Locate the cell with the specified text and output its [X, Y] center coordinate. 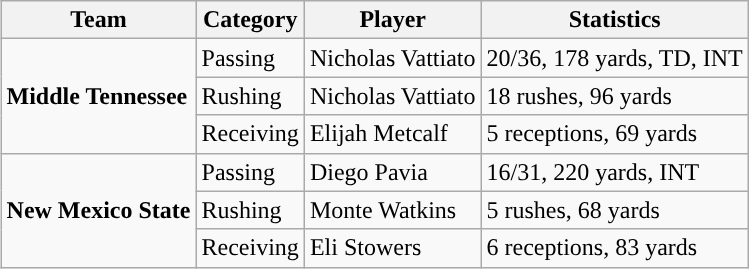
Team [98, 20]
5 receptions, 69 yards [614, 134]
Middle Tennessee [98, 96]
Player [392, 20]
16/31, 220 yards, INT [614, 172]
Diego Pavia [392, 172]
Eli Stowers [392, 248]
20/36, 178 yards, TD, INT [614, 58]
Elijah Metcalf [392, 134]
Statistics [614, 20]
Monte Watkins [392, 210]
6 receptions, 83 yards [614, 248]
New Mexico State [98, 210]
Category [250, 20]
18 rushes, 96 yards [614, 96]
5 rushes, 68 yards [614, 210]
